Output the [x, y] coordinate of the center of the cell containing the given text.  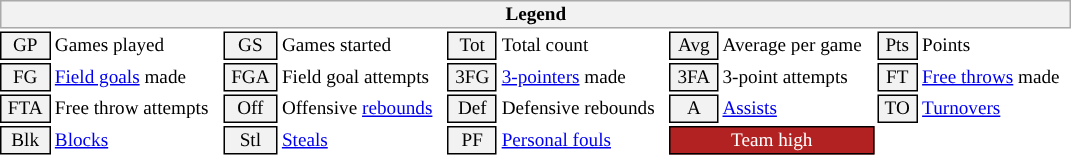
Def [472, 108]
GP [25, 46]
Stl [250, 140]
Average per game [798, 46]
FTA [25, 108]
Steals [362, 140]
Personal fouls [583, 140]
TO [898, 108]
FT [898, 77]
Field goals made [136, 77]
A [694, 108]
Avg [694, 46]
Blk [25, 140]
Off [250, 108]
Assists [798, 108]
3FA [694, 77]
Team high [772, 140]
FG [25, 77]
Offensive rebounds [362, 108]
Tot [472, 46]
GS [250, 46]
Games started [362, 46]
3-pointers made [583, 77]
3-point attempts [798, 77]
Games played [136, 46]
Defensive rebounds [583, 108]
Field goal attempts [362, 77]
Total count [583, 46]
Pts [898, 46]
Free throw attempts [136, 108]
FGA [250, 77]
Blocks [136, 140]
3FG [472, 77]
PF [472, 140]
